Determine the [x, y] coordinate at the center of the cell enclosing the given text.  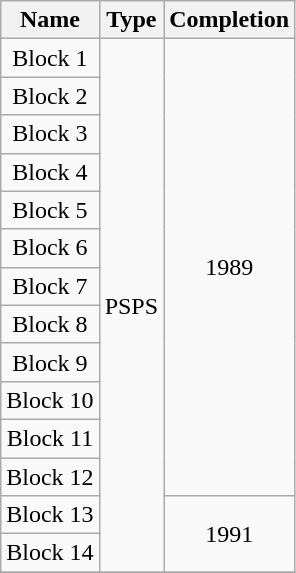
Block 8 [50, 324]
1991 [230, 534]
Block 2 [50, 96]
Name [50, 20]
Block 7 [50, 286]
Type [131, 20]
PSPS [131, 306]
Block 3 [50, 134]
Block 11 [50, 438]
Block 6 [50, 248]
Block 1 [50, 58]
Block 5 [50, 210]
Block 4 [50, 172]
Block 12 [50, 477]
Completion [230, 20]
1989 [230, 268]
Block 14 [50, 553]
Block 13 [50, 515]
Block 10 [50, 400]
Block 9 [50, 362]
